Provide the [x, y] coordinate of the cell's center where the given text is located.  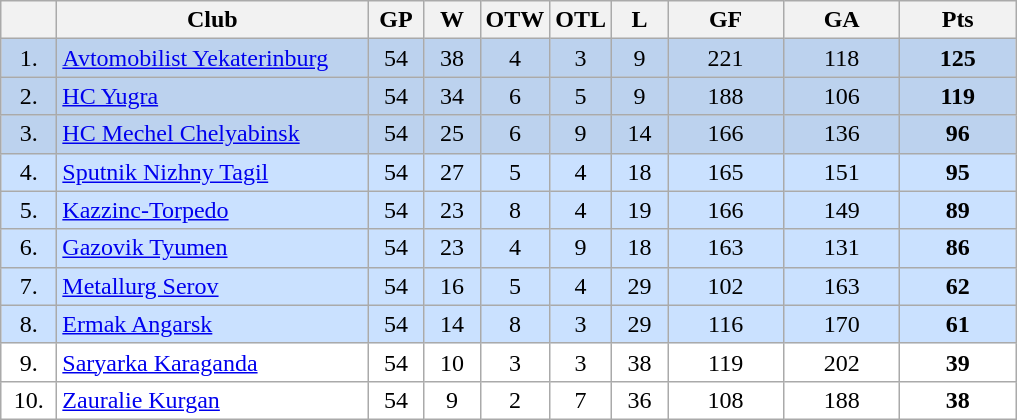
Pts [958, 20]
GA [842, 20]
Avtomobilist Yekaterinburg [212, 58]
10. [29, 400]
1. [29, 58]
Kazzinc-Torpedo [212, 210]
221 [726, 58]
7 [581, 400]
39 [958, 362]
165 [726, 172]
4. [29, 172]
L [640, 20]
19 [640, 210]
Gazovik Tyumen [212, 248]
116 [726, 324]
34 [452, 96]
HC Yugra [212, 96]
GF [726, 20]
OTL [581, 20]
62 [958, 286]
131 [842, 248]
9. [29, 362]
16 [452, 286]
118 [842, 58]
86 [958, 248]
Club [212, 20]
OTW [515, 20]
2 [515, 400]
95 [958, 172]
89 [958, 210]
3. [29, 134]
5. [29, 210]
2. [29, 96]
36 [640, 400]
HC Mechel Chelyabinsk [212, 134]
96 [958, 134]
125 [958, 58]
106 [842, 96]
GP [396, 20]
6. [29, 248]
136 [842, 134]
Sputnik Nizhny Tagil [212, 172]
61 [958, 324]
108 [726, 400]
27 [452, 172]
202 [842, 362]
8. [29, 324]
Saryarka Karaganda [212, 362]
170 [842, 324]
149 [842, 210]
Metallurg Serov [212, 286]
W [452, 20]
Zauralie Kurgan [212, 400]
25 [452, 134]
102 [726, 286]
Ermak Angarsk [212, 324]
7. [29, 286]
10 [452, 362]
151 [842, 172]
